Return [X, Y] of the center of cell containing provided text 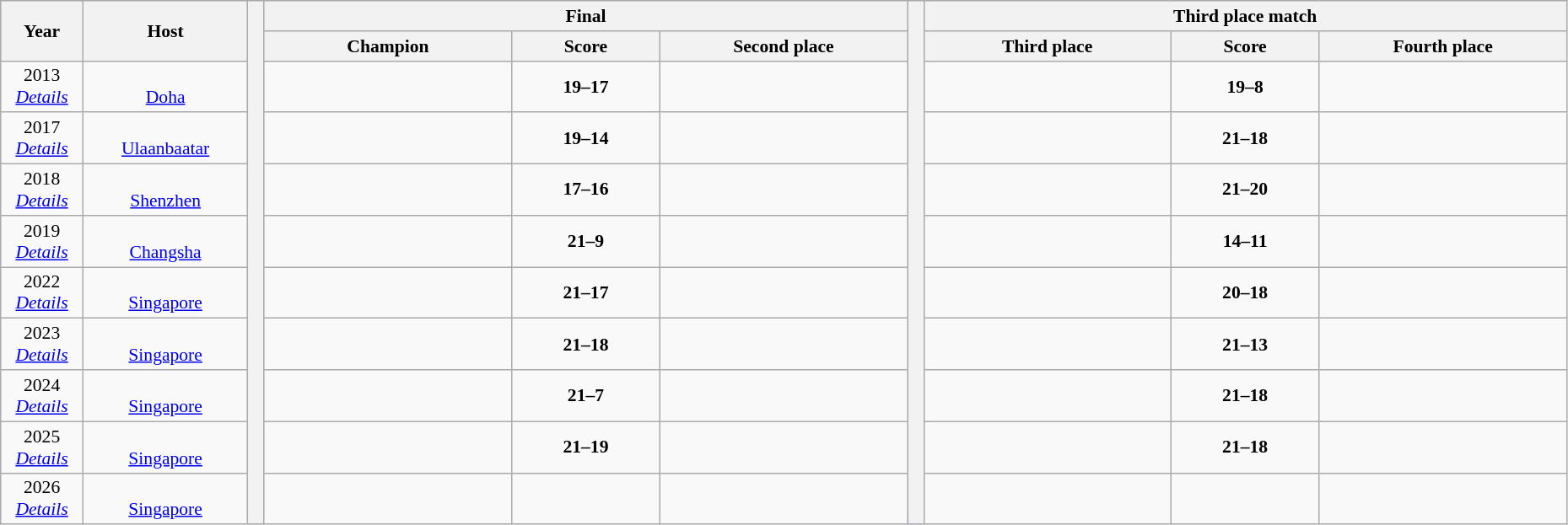
2013Details [42, 86]
20–18 [1245, 293]
21–13 [1245, 344]
Shenzhen [165, 190]
2026Details [42, 499]
19–8 [1245, 86]
21–17 [586, 293]
2019Details [42, 241]
Third place [1048, 46]
Second place [783, 46]
2025Details [42, 447]
Doha [165, 86]
Changsha [165, 241]
Fourth place [1442, 46]
21–20 [1245, 190]
17–16 [586, 190]
21–7 [586, 396]
2018Details [42, 190]
21–9 [586, 241]
Year [42, 30]
19–14 [586, 138]
2022Details [42, 293]
21–19 [586, 447]
Final [585, 16]
19–17 [586, 86]
14–11 [1245, 241]
Ulaanbaatar [165, 138]
2017Details [42, 138]
2023Details [42, 344]
2024Details [42, 396]
Champion [388, 46]
Third place match [1245, 16]
Host [165, 30]
